Scan for the cell matching the given text and deliver its [X, Y] coordinate at center. 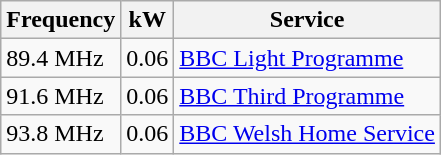
Frequency [61, 20]
89.4 MHz [61, 58]
91.6 MHz [61, 96]
Service [308, 20]
BBC Welsh Home Service [308, 134]
BBC Third Programme [308, 96]
kW [148, 20]
BBC Light Programme [308, 58]
93.8 MHz [61, 134]
